Output the (x, y) coordinate of the center of the cell containing the given text.  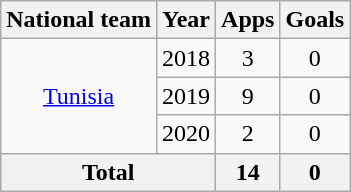
Apps (248, 20)
3 (248, 58)
Year (186, 20)
14 (248, 172)
2018 (186, 58)
2 (248, 134)
Total (108, 172)
2020 (186, 134)
9 (248, 96)
National team (79, 20)
Goals (315, 20)
2019 (186, 96)
Tunisia (79, 96)
